Detect which cell encompasses the target text, then output its (X, Y) center coordinate. 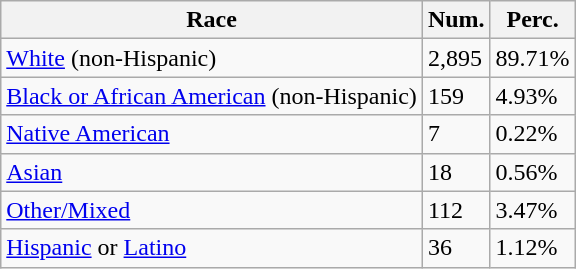
Asian (212, 172)
7 (456, 134)
18 (456, 172)
4.93% (532, 96)
Num. (456, 20)
0.56% (532, 172)
Hispanic or Latino (212, 248)
Perc. (532, 20)
3.47% (532, 210)
112 (456, 210)
Other/Mixed (212, 210)
1.12% (532, 248)
2,895 (456, 58)
0.22% (532, 134)
36 (456, 248)
Race (212, 20)
89.71% (532, 58)
White (non-Hispanic) (212, 58)
159 (456, 96)
Native American (212, 134)
Black or African American (non-Hispanic) (212, 96)
